Locate the cell with the specified text and output its [X, Y] center coordinate. 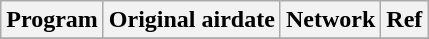
Original airdate [192, 20]
Program [52, 20]
Network [330, 20]
Ref [404, 20]
